From the cell containing the given text, extract its center point as [x, y] coordinate. 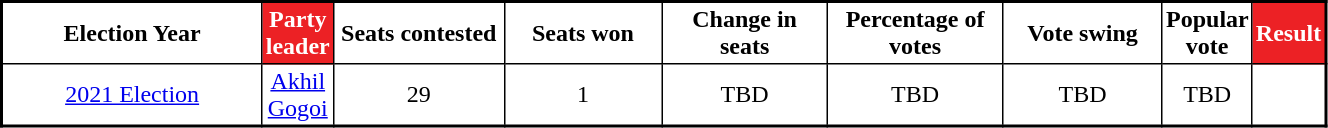
1 [583, 95]
Vote swing [1082, 33]
Change in seats [744, 33]
Akhil Gogoi [298, 95]
Party leader [298, 33]
Result [1289, 33]
Seats won [583, 33]
Seats contested [418, 33]
29 [418, 95]
Popular vote [1207, 33]
2021 Election [132, 95]
Election Year [132, 33]
Percentage of votes [914, 33]
